Locate the cell with the specified text and output its [x, y] center coordinate. 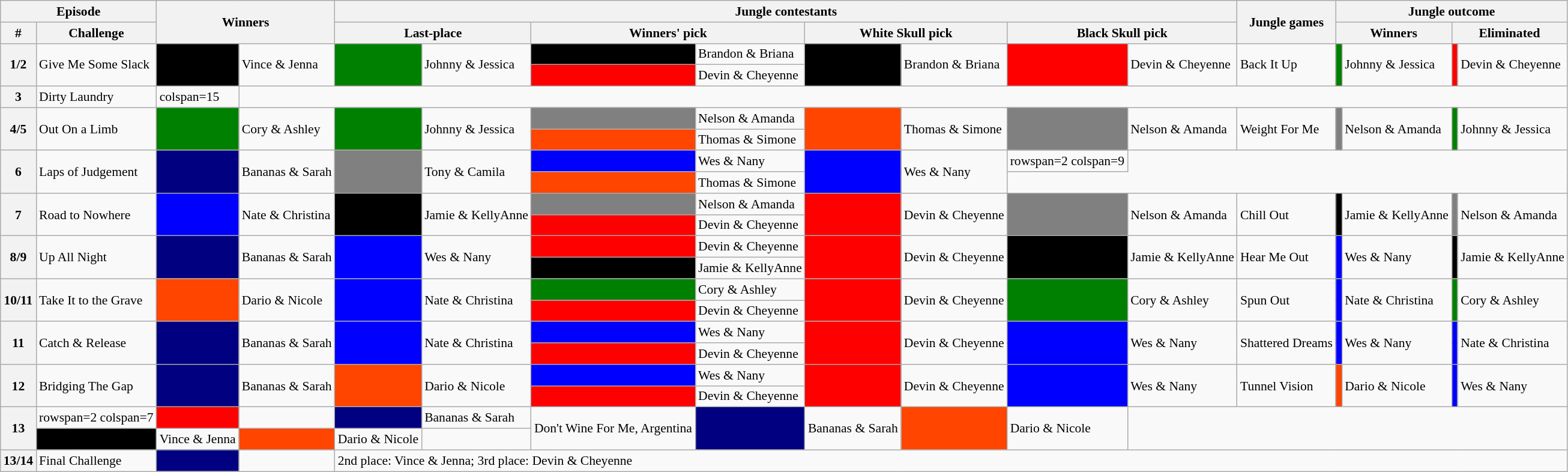
Catch & Release [96, 343]
Spun Out [1286, 300]
Jungle contestants [786, 11]
Last-place [433, 33]
Road to Nowhere [96, 215]
Hear Me Out [1286, 257]
Shattered Dreams [1286, 343]
Take It to the Grave [96, 300]
Eliminated [1509, 33]
Laps of Judgement [96, 172]
Don't Wine For Me, Argentina [614, 429]
# [18, 33]
2nd place: Vince & Jenna; 3rd place: Devin & Cheyenne [951, 461]
Up All Night [96, 257]
Jungle games [1286, 22]
Jungle outcome [1452, 11]
Bridging The Gap [96, 386]
Weight For Me [1286, 129]
Tony & Camila [477, 172]
Dirty Laundry [96, 97]
Tunnel Vision [1286, 386]
Back It Up [1286, 65]
6 [18, 172]
11 [18, 343]
rowspan=2 colspan=9 [1067, 162]
4/5 [18, 129]
Episode [79, 11]
13/14 [18, 461]
12 [18, 386]
Black Skull pick [1123, 33]
Out On a Limb [96, 129]
10/11 [18, 300]
colspan=15 [198, 97]
8/9 [18, 257]
Challenge [96, 33]
White Skull pick [906, 33]
13 [18, 429]
Final Challenge [96, 461]
7 [18, 215]
Give Me Some Slack [96, 65]
Winners' pick [668, 33]
1/2 [18, 65]
3 [18, 97]
rowspan=2 colspan=7 [96, 418]
Chill Out [1286, 215]
